Determine the (x, y) coordinate at the center of the cell enclosing the given text.  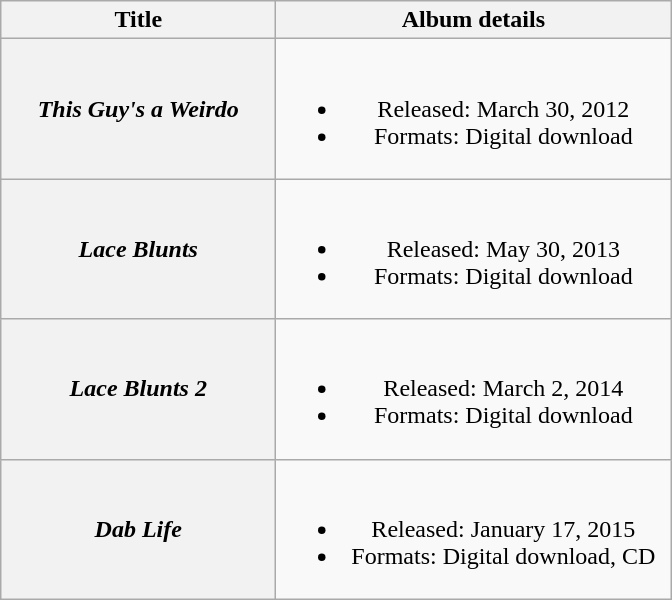
Released: January 17, 2015Formats: Digital download, CD (474, 529)
Dab Life (138, 529)
Lace Blunts (138, 249)
Released: March 30, 2012Formats: Digital download (474, 109)
Album details (474, 20)
Released: May 30, 2013Formats: Digital download (474, 249)
Lace Blunts 2 (138, 389)
This Guy's a Weirdo (138, 109)
Title (138, 20)
Released: March 2, 2014Formats: Digital download (474, 389)
